Scan for the cell matching the given text and deliver its [x, y] coordinate at center. 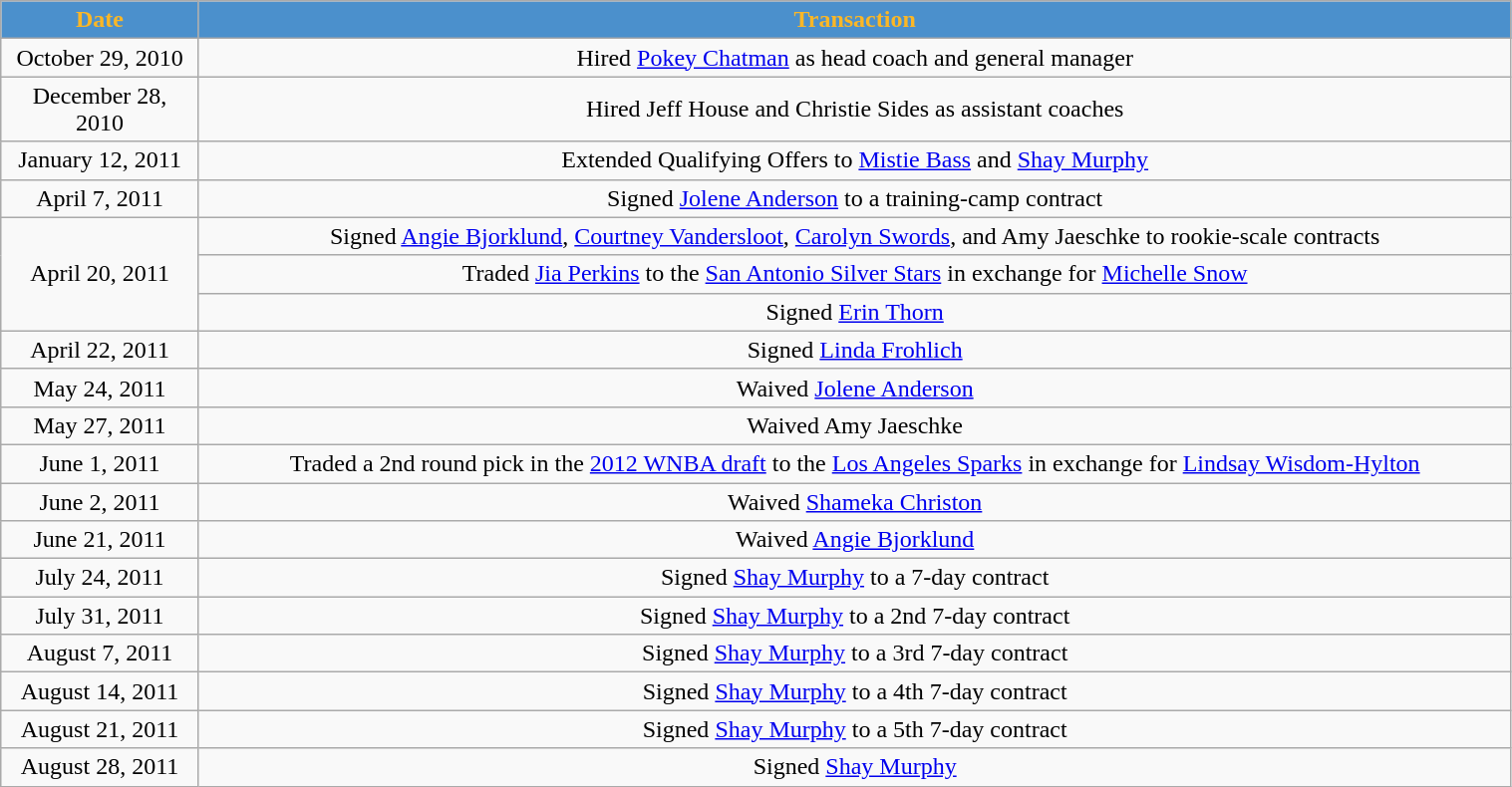
Hired Jeff House and Christie Sides as assistant coaches [855, 110]
August 21, 2011 [100, 729]
August 28, 2011 [100, 767]
Waived Angie Bjorklund [855, 540]
January 12, 2011 [100, 160]
Signed Shay Murphy to a 5th 7-day contract [855, 729]
May 27, 2011 [100, 425]
October 29, 2010 [100, 58]
Signed Angie Bjorklund, Courtney Vandersloot, Carolyn Swords, and Amy Jaeschke to rookie-scale contracts [855, 236]
December 28, 2010 [100, 110]
August 7, 2011 [100, 654]
Signed Shay Murphy to a 3rd 7-day contract [855, 654]
Signed Linda Frohlich [855, 350]
May 24, 2011 [100, 388]
Signed Shay Murphy to a 2nd 7-day contract [855, 616]
Waived Shameka Christon [855, 501]
April 20, 2011 [100, 274]
Traded a 2nd round pick in the 2012 WNBA draft to the Los Angeles Sparks in exchange for Lindsay Wisdom-Hylton [855, 463]
Signed Jolene Anderson to a training-camp contract [855, 198]
Signed Erin Thorn [855, 312]
July 24, 2011 [100, 578]
June 1, 2011 [100, 463]
June 2, 2011 [100, 501]
Signed Shay Murphy [855, 767]
April 22, 2011 [100, 350]
July 31, 2011 [100, 616]
Extended Qualifying Offers to Mistie Bass and Shay Murphy [855, 160]
April 7, 2011 [100, 198]
Waived Amy Jaeschke [855, 425]
June 21, 2011 [100, 540]
Traded Jia Perkins to the San Antonio Silver Stars in exchange for Michelle Snow [855, 274]
Signed Shay Murphy to a 7-day contract [855, 578]
Hired Pokey Chatman as head coach and general manager [855, 58]
Signed Shay Murphy to a 4th 7-day contract [855, 691]
Transaction [855, 20]
August 14, 2011 [100, 691]
Waived Jolene Anderson [855, 388]
Date [100, 20]
